Locate the cell with the specified text and output its (x, y) center coordinate. 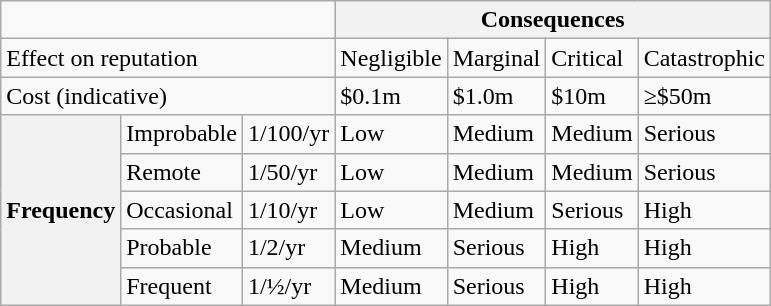
Frequency (61, 210)
1/100/yr (288, 134)
Catastrophic (704, 58)
Cost (indicative) (168, 96)
Effect on reputation (168, 58)
Frequent (182, 286)
Consequences (553, 20)
Probable (182, 248)
$10m (592, 96)
Marginal (496, 58)
Occasional (182, 210)
$0.1m (391, 96)
Negligible (391, 58)
1/50/yr (288, 172)
$1.0m (496, 96)
Critical (592, 58)
1/2/yr (288, 248)
Improbable (182, 134)
≥$50m (704, 96)
1/10/yr (288, 210)
1/½/yr (288, 286)
Remote (182, 172)
